Capture the cell that displays the provided text and extract its [x, y] central coordinate. 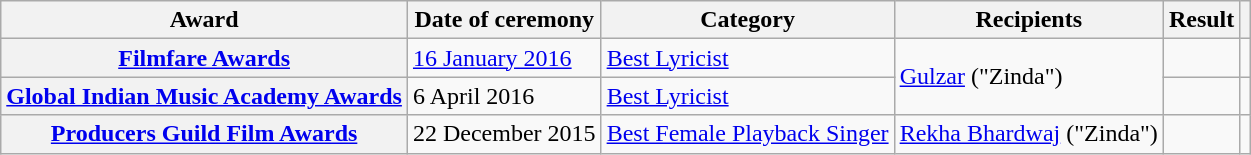
Result [1201, 20]
Global Indian Music Academy Awards [204, 96]
6 April 2016 [504, 96]
Gulzar ("Zinda") [1028, 77]
16 January 2016 [504, 58]
Best Female Playback Singer [748, 134]
Category [748, 20]
Recipients [1028, 20]
Rekha Bhardwaj ("Zinda") [1028, 134]
Producers Guild Film Awards [204, 134]
Filmfare Awards [204, 58]
22 December 2015 [504, 134]
Award [204, 20]
Date of ceremony [504, 20]
